Scan for the cell matching the given text and deliver its (x, y) coordinate at center. 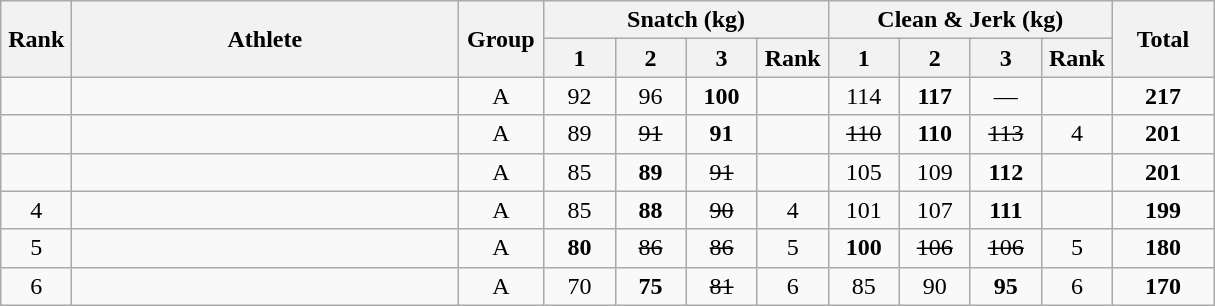
112 (1006, 172)
Snatch (kg) (686, 20)
180 (1162, 248)
80 (580, 248)
109 (934, 172)
75 (650, 286)
199 (1162, 210)
92 (580, 96)
170 (1162, 286)
Total (1162, 39)
217 (1162, 96)
107 (934, 210)
101 (864, 210)
70 (580, 286)
Group (501, 39)
111 (1006, 210)
Clean & Jerk (kg) (970, 20)
95 (1006, 286)
105 (864, 172)
88 (650, 210)
— (1006, 96)
96 (650, 96)
81 (722, 286)
117 (934, 96)
Athlete (265, 39)
114 (864, 96)
113 (1006, 134)
